Identify which cell holds the provided text, then report its [X, Y] central coordinate. 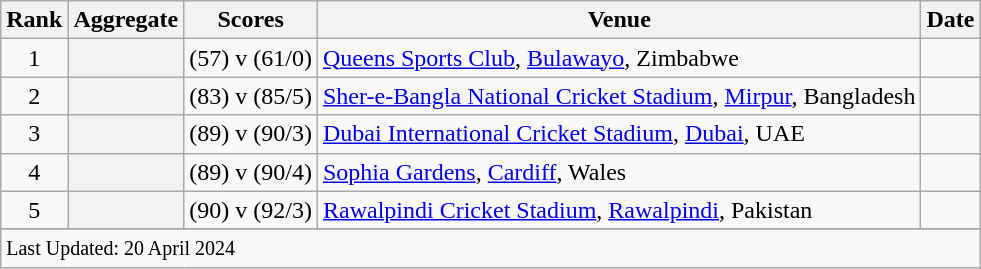
(90) v (92/3) [251, 210]
Queens Sports Club, Bulawayo, Zimbabwe [618, 58]
Dubai International Cricket Stadium, Dubai, UAE [618, 134]
5 [34, 210]
1 [34, 58]
Rawalpindi Cricket Stadium, Rawalpindi, Pakistan [618, 210]
Scores [251, 20]
4 [34, 172]
(89) v (90/3) [251, 134]
Sophia Gardens, Cardiff, Wales [618, 172]
(89) v (90/4) [251, 172]
(57) v (61/0) [251, 58]
3 [34, 134]
2 [34, 96]
Venue [618, 20]
Sher-e-Bangla National Cricket Stadium, Mirpur, Bangladesh [618, 96]
Last Updated: 20 April 2024 [490, 248]
Aggregate [126, 20]
Date [950, 20]
(83) v (85/5) [251, 96]
Rank [34, 20]
